Provide the (x, y) coordinate of the cell's center where the given text is located.  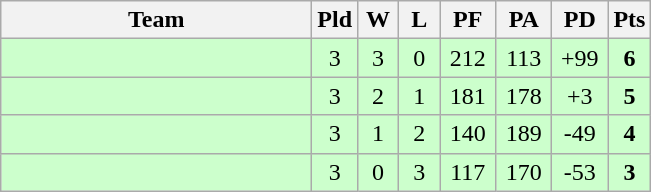
5 (630, 96)
181 (468, 96)
212 (468, 58)
PA (524, 20)
+99 (580, 58)
Pld (335, 20)
-49 (580, 134)
170 (524, 172)
PF (468, 20)
PD (580, 20)
L (420, 20)
140 (468, 134)
178 (524, 96)
113 (524, 58)
+3 (580, 96)
117 (468, 172)
Team (156, 20)
4 (630, 134)
-53 (580, 172)
W (378, 20)
6 (630, 58)
189 (524, 134)
Pts (630, 20)
